Extract the (X, Y) coordinate from the center of the cell holding the provided text.  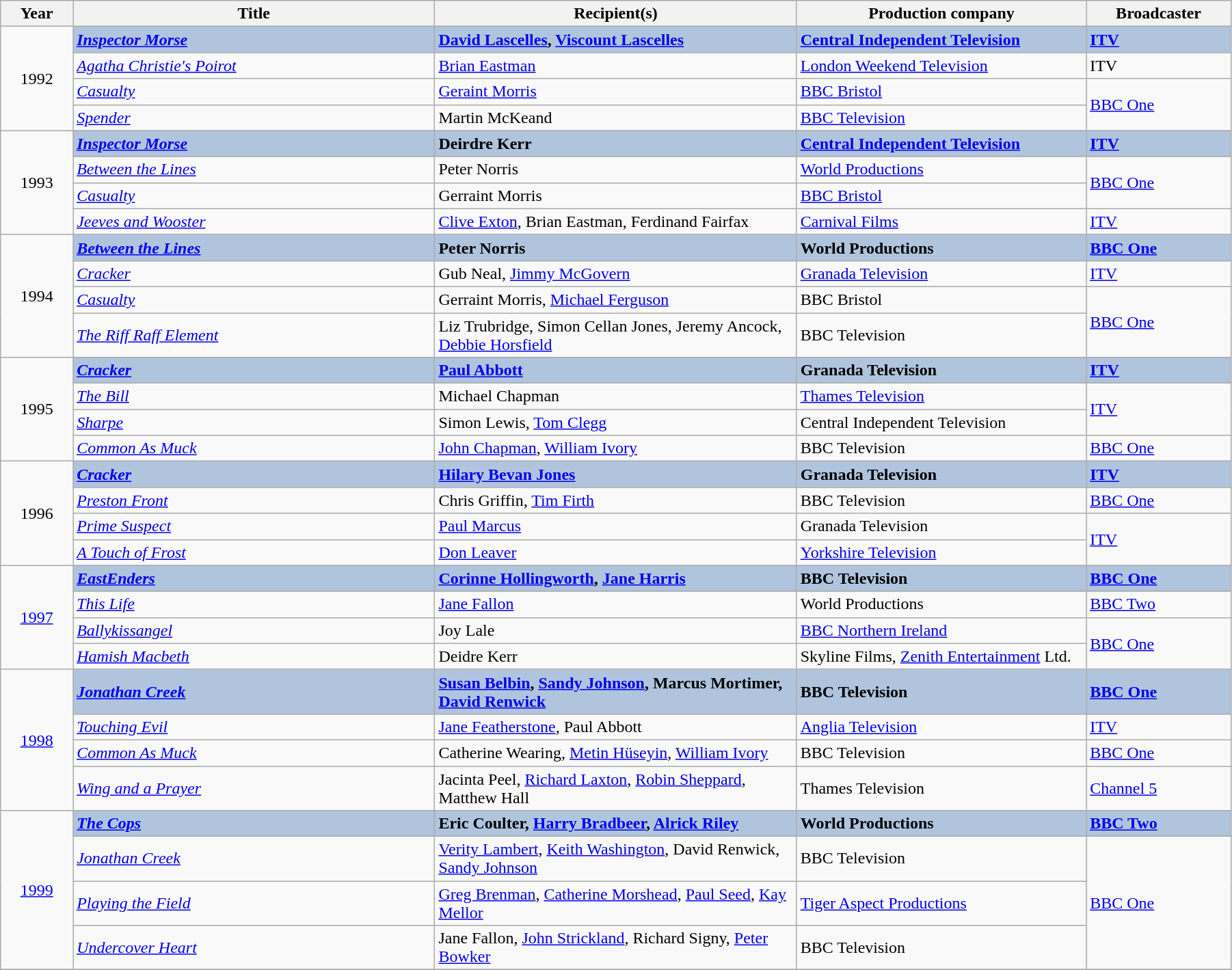
David Lascelles, Viscount Lascelles (615, 40)
1992 (37, 79)
Eric Coulter, Harry Bradbeer, Alrick Riley (615, 824)
Brian Eastman (615, 66)
Playing the Field (254, 904)
Jane Featherstone, Paul Abbott (615, 727)
Geraint Morris (615, 92)
Ballykissangel (254, 630)
1993 (37, 183)
Anglia Television (941, 727)
The Cops (254, 824)
Touching Evil (254, 727)
Jane Fallon, John Strickland, Richard Signy, Peter Bowker (615, 947)
Hilary Bevan Jones (615, 474)
Joy Lale (615, 630)
Liz Trubridge, Simon Cellan Jones, Jeremy Ancock, Debbie Horsfield (615, 335)
1999 (37, 890)
London Weekend Television (941, 66)
Wing and a Prayer (254, 787)
Gerraint Morris (615, 196)
Undercover Heart (254, 947)
Deirdre Kerr (615, 144)
This Life (254, 604)
Michael Chapman (615, 396)
Jeeves and Wooster (254, 221)
Skyline Films, Zenith Entertainment Ltd. (941, 656)
Sharpe (254, 422)
Gerraint Morris, Michael Ferguson (615, 299)
Production company (941, 14)
Jacinta Peel, Richard Laxton, Robin Sheppard, Matthew Hall (615, 787)
1998 (37, 740)
Jane Fallon (615, 604)
Gub Neal, Jimmy McGovern (615, 273)
Yorkshire Television (941, 552)
Don Leaver (615, 552)
Hamish Macbeth (254, 656)
Year (37, 14)
Spender (254, 118)
1996 (37, 513)
Tiger Aspect Productions (941, 904)
Simon Lewis, Tom Clegg (615, 422)
1995 (37, 409)
1997 (37, 617)
Paul Marcus (615, 526)
Recipient(s) (615, 14)
Prime Suspect (254, 526)
EastEnders (254, 578)
1994 (37, 295)
BBC Northern Ireland (941, 630)
Martin McKeand (615, 118)
The Bill (254, 396)
John Chapman, William Ivory (615, 448)
Greg Brenman, Catherine Morshead, Paul Seed, Kay Mellor (615, 904)
Broadcaster (1159, 14)
Verity Lambert, Keith Washington, David Renwick, Sandy Johnson (615, 859)
The Riff Raff Element (254, 335)
Preston Front (254, 500)
Deidre Kerr (615, 656)
Corinne Hollingworth, Jane Harris (615, 578)
Channel 5 (1159, 787)
Chris Griffin, Tim Firth (615, 500)
Carnival Films (941, 221)
Catherine Wearing, Metin Hüseyin, William Ivory (615, 753)
Clive Exton, Brian Eastman, Ferdinand Fairfax (615, 221)
A Touch of Frost (254, 552)
Paul Abbott (615, 371)
Agatha Christie's Poirot (254, 66)
Title (254, 14)
Susan Belbin, Sandy Johnson, Marcus Mortimer, David Renwick (615, 692)
